Extract the (X, Y) coordinate from the center of the cell holding the provided text.  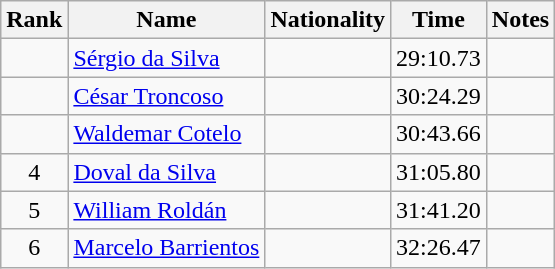
32:26.47 (439, 248)
César Troncoso (166, 96)
Notes (520, 20)
Nationality (328, 20)
Marcelo Barrientos (166, 248)
6 (34, 248)
Rank (34, 20)
30:43.66 (439, 134)
Name (166, 20)
William Roldán (166, 210)
Waldemar Cotelo (166, 134)
4 (34, 172)
5 (34, 210)
Sérgio da Silva (166, 58)
31:41.20 (439, 210)
29:10.73 (439, 58)
Time (439, 20)
31:05.80 (439, 172)
30:24.29 (439, 96)
Doval da Silva (166, 172)
